Return (X, Y) of the center of cell containing provided text 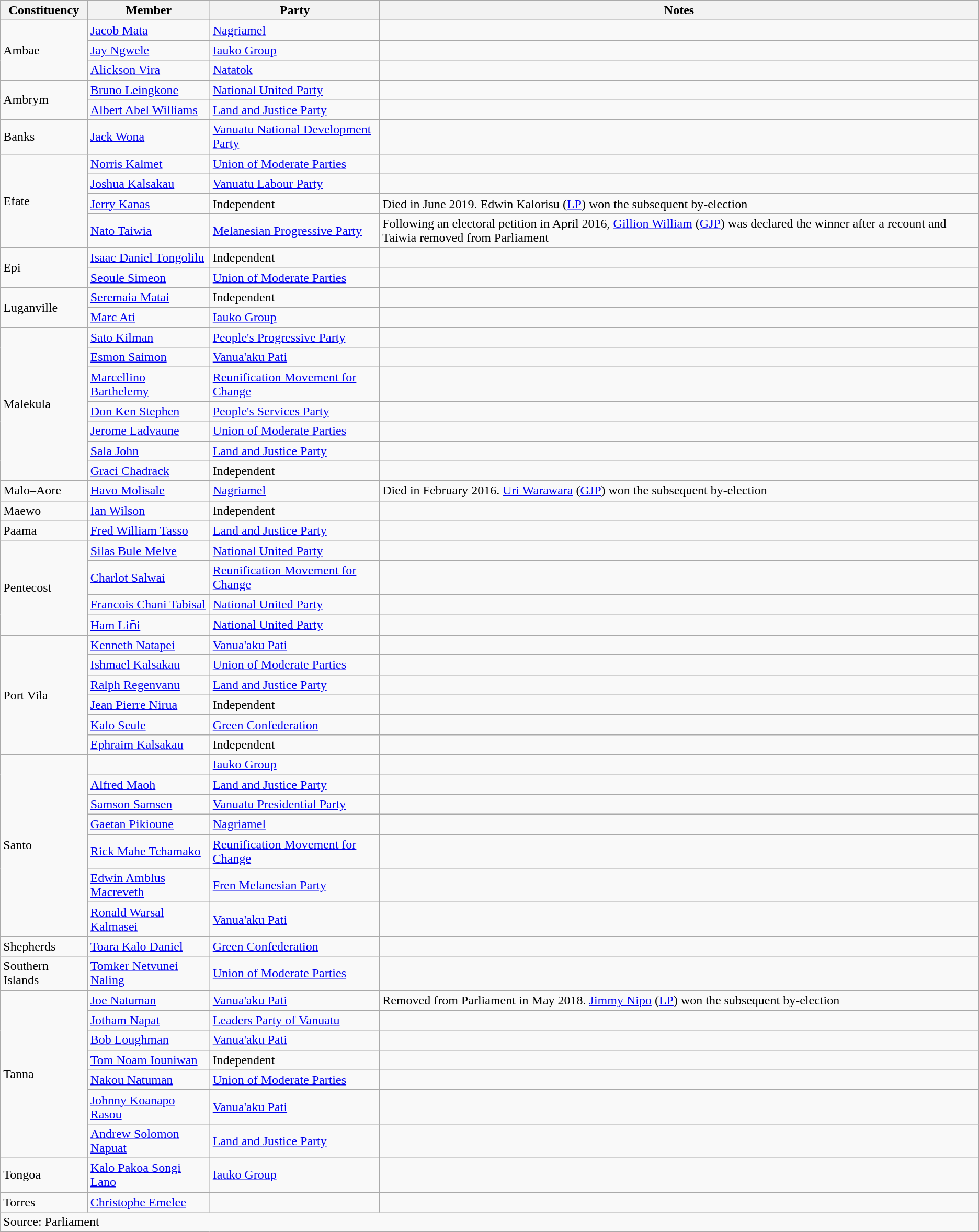
Graci Chadrack (149, 471)
Ephraim Kalsakau (149, 744)
Fren Melanesian Party (295, 885)
People's Services Party (295, 411)
Luganville (44, 308)
Marcellino Barthelemy (149, 384)
Jay Ngwele (149, 50)
Sato Kilman (149, 337)
Jerome Ladvaune (149, 431)
Christophe Emelee (149, 1202)
Gaetan Pikioune (149, 824)
Shepherds (44, 946)
Vanuatu National Development Party (295, 137)
Don Ken Stephen (149, 411)
Ishmael Kalsakau (149, 665)
Member (149, 10)
Following an electoral petition in April 2016, Gillion William (GJP) was declared the winner after a recount and Taiwia removed from Parliament (679, 230)
Notes (679, 10)
Port Vila (44, 695)
Bob Loughman (149, 1040)
Tom Noam Iouniwan (149, 1060)
Seoule Simeon (149, 278)
Tomker Netvunei Naling (149, 973)
Died in February 2016. Uri Warawara (GJP) won the subsequent by-election (679, 491)
Andrew Solomon Napuat (149, 1140)
Ambrym (44, 100)
Source: Parliament (489, 1222)
Leaders Party of Vanuatu (295, 1020)
Malekula (44, 404)
Pentecost (44, 588)
Jean Pierre Nirua (149, 705)
Havo Molisale (149, 491)
Alfred Maoh (149, 784)
Party (295, 10)
Charlot Salwai (149, 578)
Jotham Napat (149, 1020)
Samson Samsen (149, 805)
Kalo Pakoa Songi Lano (149, 1175)
Santo (44, 845)
Sala John (149, 451)
Tanna (44, 1074)
Isaac Daniel Tongolilu (149, 257)
Fred William Tasso (149, 530)
Torres (44, 1202)
Banks (44, 137)
Kalo Seule (149, 725)
Marc Ati (149, 318)
Joshua Kalsakau (149, 184)
Albert Abel Williams (149, 110)
Norris Kalmet (149, 164)
Seremaia Matai (149, 298)
Ronald Warsal Kalmasei (149, 920)
Bruno Leingkone (149, 90)
Johnny Koanapo Rasou (149, 1107)
Rick Mahe Tchamako (149, 852)
Nakou Natuman (149, 1080)
Epi (44, 267)
Melanesian Progressive Party (295, 230)
Kenneth Natapei (149, 645)
Ralph Regenvanu (149, 685)
Ian Wilson (149, 511)
Nato Taiwia (149, 230)
Maewo (44, 511)
Jerry Kanas (149, 204)
Died in June 2019. Edwin Kalorisu (LP) won the subsequent by-election (679, 204)
Southern Islands (44, 973)
Jacob Mata (149, 30)
Toara Kalo Daniel (149, 946)
Francois Chani Tabisal (149, 604)
Silas Bule Melve (149, 550)
Edwin Amblus Macreveth (149, 885)
Ambae (44, 50)
Vanuatu Presidential Party (295, 805)
Alickson Vira (149, 70)
Esmon Saimon (149, 357)
Malo–Aore (44, 491)
Paama (44, 530)
Ham Lin̄i (149, 625)
People's Progressive Party (295, 337)
Joe Natuman (149, 1000)
Vanuatu Labour Party (295, 184)
Constituency (44, 10)
Efate (44, 201)
Natatok (295, 70)
Jack Wona (149, 137)
Tongoa (44, 1175)
Removed from Parliament in May 2018. Jimmy Nipo (LP) won the subsequent by-election (679, 1000)
